For the text-containing cell, return its midpoint in (X, Y) coordinate format. 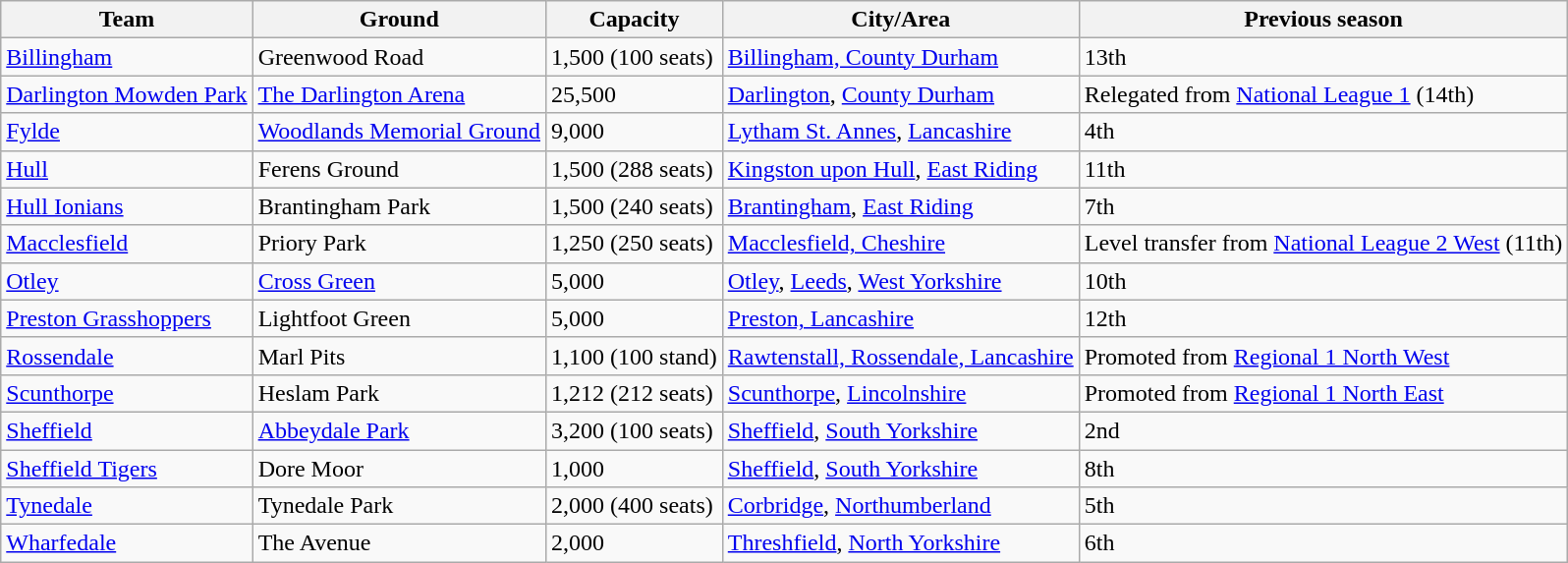
12th (1323, 318)
Darlington Mowden Park (127, 94)
Tynedale Park (399, 506)
Lytham St. Annes, Lancashire (900, 132)
1,500 (240 seats) (635, 206)
Team (127, 20)
Sheffield (127, 430)
1,000 (635, 469)
Marl Pits (399, 356)
Brantingham, East Riding (900, 206)
Ferens Ground (399, 169)
3,200 (100 seats) (635, 430)
2,000 (635, 543)
Relegated from National League 1 (14th) (1323, 94)
Greenwood Road (399, 57)
Wharfedale (127, 543)
Fylde (127, 132)
Billingham (127, 57)
Threshfield, North Yorkshire (900, 543)
Scunthorpe (127, 393)
Preston, Lancashire (900, 318)
4th (1323, 132)
1,500 (288 seats) (635, 169)
1,212 (212 seats) (635, 393)
2,000 (400 seats) (635, 506)
Preston Grasshoppers (127, 318)
Tynedale (127, 506)
Heslam Park (399, 393)
25,500 (635, 94)
City/Area (900, 20)
Level transfer from National League 2 West (11th) (1323, 244)
6th (1323, 543)
2nd (1323, 430)
Capacity (635, 20)
1,250 (250 seats) (635, 244)
Brantingham Park (399, 206)
13th (1323, 57)
1,100 (100 stand) (635, 356)
11th (1323, 169)
Cross Green (399, 281)
Kingston upon Hull, East Riding (900, 169)
Rossendale (127, 356)
The Avenue (399, 543)
Previous season (1323, 20)
Scunthorpe, Lincolnshire (900, 393)
Lightfoot Green (399, 318)
Sheffield Tigers (127, 469)
Otley (127, 281)
Macclesfield (127, 244)
Darlington, County Durham (900, 94)
Abbeydale Park (399, 430)
9,000 (635, 132)
Rawtenstall, Rossendale, Lancashire (900, 356)
Corbridge, Northumberland (900, 506)
5th (1323, 506)
Promoted from Regional 1 North East (1323, 393)
Promoted from Regional 1 North West (1323, 356)
Macclesfield, Cheshire (900, 244)
Otley, Leeds, West Yorkshire (900, 281)
10th (1323, 281)
Hull Ionians (127, 206)
1,500 (100 seats) (635, 57)
Priory Park (399, 244)
Dore Moor (399, 469)
8th (1323, 469)
Billingham, County Durham (900, 57)
Hull (127, 169)
The Darlington Arena (399, 94)
Ground (399, 20)
Woodlands Memorial Ground (399, 132)
7th (1323, 206)
